Extract the [X, Y] coordinate from the center of the cell holding the provided text.  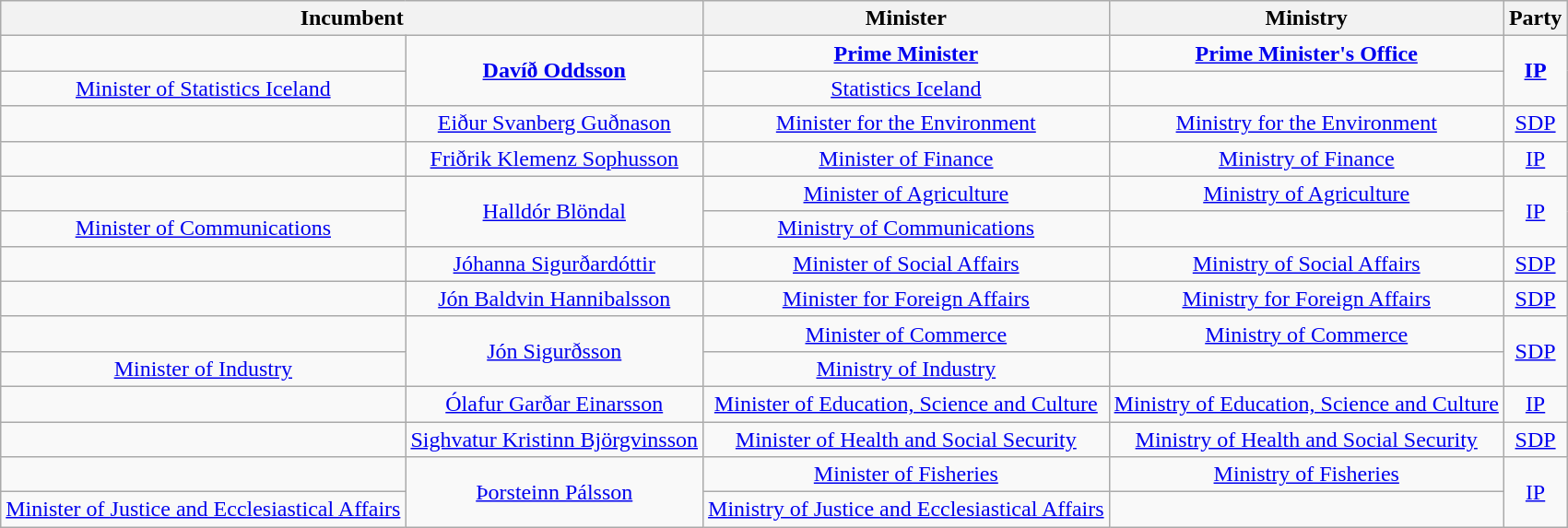
Incumbent [352, 18]
Prime Minister [907, 53]
Friðrik Klemenz Sophusson [555, 158]
Minister of Industry [203, 369]
Minister of Finance [907, 158]
Ministry of Fisheries [1306, 475]
Minister of Agriculture [907, 194]
Minister [907, 18]
Minister of Commerce [907, 334]
Ólafur Garðar Einarsson [555, 404]
Minister of Statistics Iceland [203, 88]
Ministry of Agriculture [1306, 194]
Eiður Svanberg Guðnason [555, 123]
Party [1535, 18]
Þorsteinn Pálsson [555, 492]
Davíð Oddsson [555, 71]
Minister of Health and Social Security [907, 440]
Minister of Communications [203, 229]
Minister of Fisheries [907, 475]
Ministry of Commerce [1306, 334]
Ministry of Health and Social Security [1306, 440]
Ministry of Industry [907, 369]
Ministry [1306, 18]
Jón Sigurðsson [555, 351]
Ministry of Social Affairs [1306, 264]
Jóhanna Sigurðardóttir [555, 264]
Jón Baldvin Hannibalsson [555, 299]
Ministry of Finance [1306, 158]
Ministry of Education, Science and Culture [1306, 404]
Minister of Social Affairs [907, 264]
Halldór Blöndal [555, 211]
Minister of Education, Science and Culture [907, 404]
Ministry for Foreign Affairs [1306, 299]
Prime Minister's Office [1306, 53]
Statistics Iceland [907, 88]
Minister for the Environment [907, 123]
Ministry of Justice and Ecclesiastical Affairs [907, 510]
Sighvatur Kristinn Björgvinsson [555, 440]
Minister of Justice and Ecclesiastical Affairs [203, 510]
Ministry of Communications [907, 229]
Minister for Foreign Affairs [907, 299]
Ministry for the Environment [1306, 123]
